From the cell containing the given text, extract its center point as [x, y] coordinate. 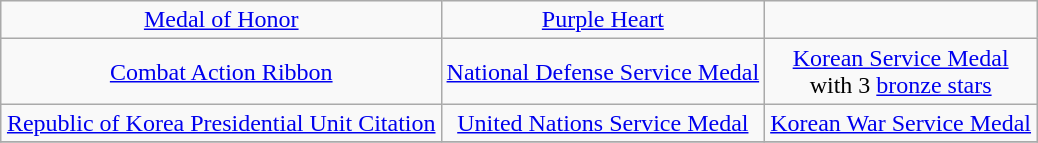
National Defense Service Medal [603, 72]
Republic of Korea Presidential Unit Citation [221, 123]
Medal of Honor [221, 20]
Korean War Service Medal [901, 123]
Korean Service Medal with 3 bronze stars [901, 72]
Purple Heart [603, 20]
Combat Action Ribbon [221, 72]
United Nations Service Medal [603, 123]
